Capture the cell that displays the provided text and extract its [x, y] central coordinate. 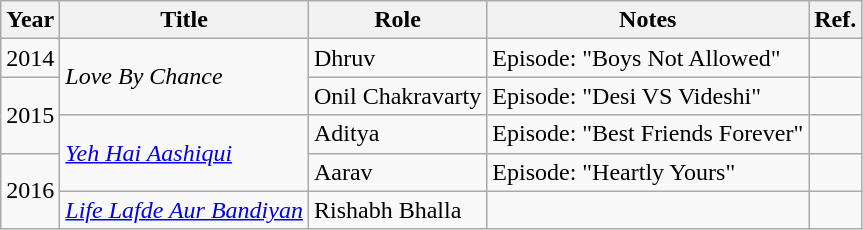
Role [397, 20]
Life Lafde Aur Bandiyan [184, 210]
Love By Chance [184, 77]
Aditya [397, 134]
Notes [648, 20]
Episode: "Desi VS Videshi" [648, 96]
2014 [30, 58]
Rishabh Bhalla [397, 210]
Episode: "Boys Not Allowed" [648, 58]
Dhruv [397, 58]
2015 [30, 115]
Yeh Hai Aashiqui [184, 153]
Onil Chakravarty [397, 96]
Ref. [836, 20]
Episode: "Heartly Yours" [648, 172]
Title [184, 20]
Episode: "Best Friends Forever" [648, 134]
2016 [30, 191]
Year [30, 20]
Aarav [397, 172]
